For the text-containing cell, return its midpoint in (x, y) coordinate format. 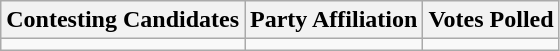
Contesting Candidates (123, 20)
Votes Polled (491, 20)
Party Affiliation (334, 20)
